Find where the given text appears and provide that cell's center as [x, y] coordinate. 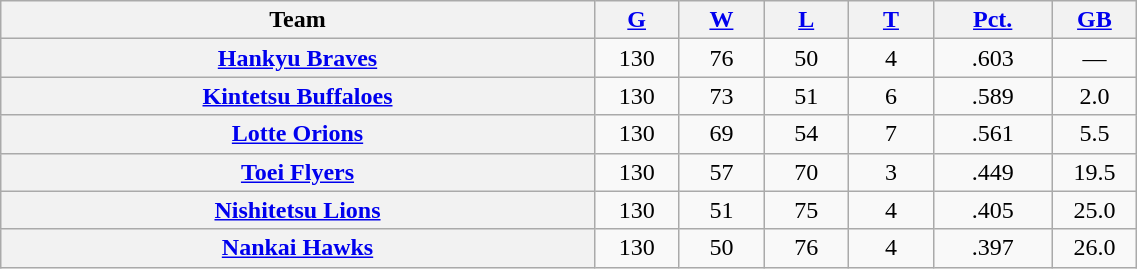
Toei Flyers [298, 172]
.397 [992, 248]
69 [722, 134]
7 [892, 134]
70 [806, 172]
54 [806, 134]
Pct. [992, 20]
T [892, 20]
L [806, 20]
GB [1094, 20]
73 [722, 96]
— [1094, 58]
.589 [992, 96]
G [636, 20]
3 [892, 172]
19.5 [1094, 172]
25.0 [1094, 210]
2.0 [1094, 96]
Nankai Hawks [298, 248]
6 [892, 96]
Hankyu Braves [298, 58]
.405 [992, 210]
Nishitetsu Lions [298, 210]
.603 [992, 58]
.449 [992, 172]
.561 [992, 134]
57 [722, 172]
Team [298, 20]
75 [806, 210]
5.5 [1094, 134]
W [722, 20]
Kintetsu Buffaloes [298, 96]
26.0 [1094, 248]
Lotte Orions [298, 134]
